Detect which cell encompasses the target text, then output its [x, y] center coordinate. 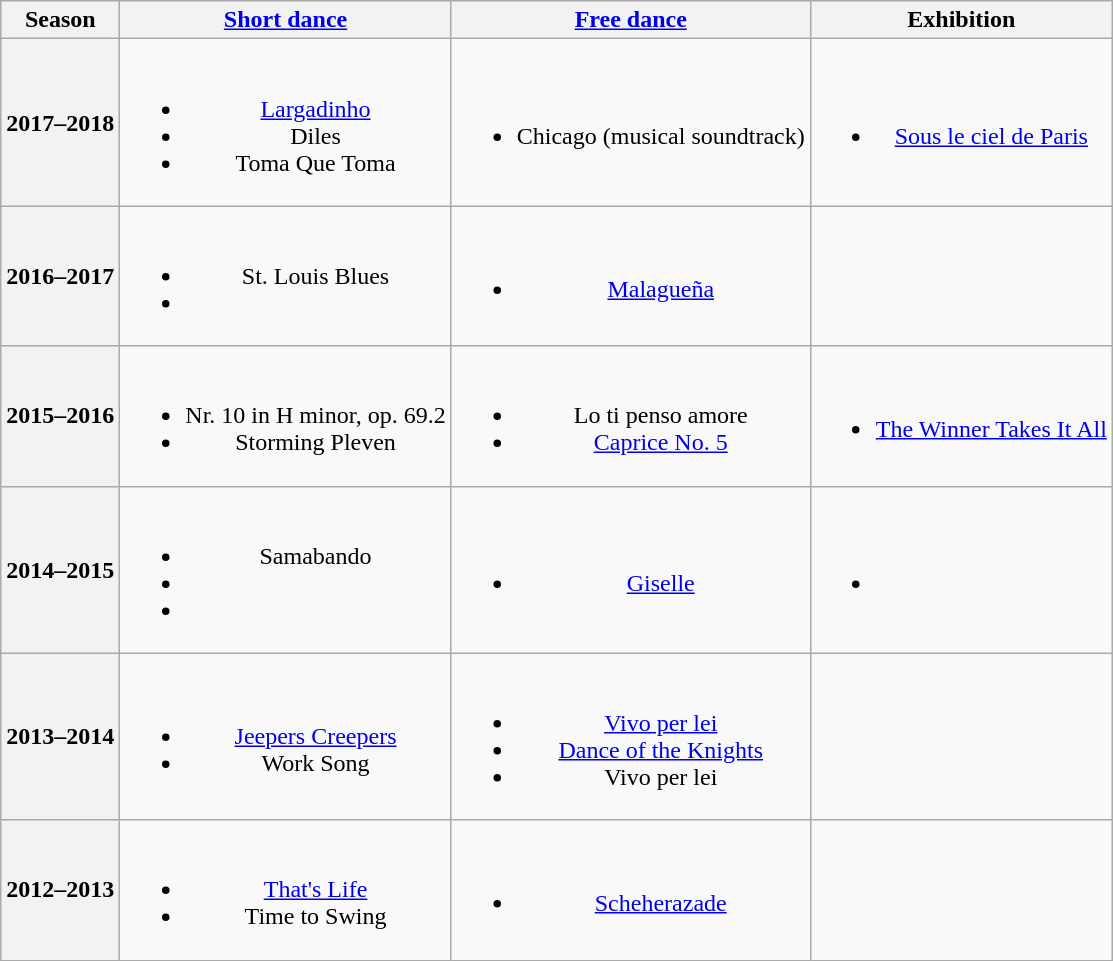
The Winner Takes It All [961, 416]
That's LifeTime to Swing [286, 890]
2014–2015 [60, 570]
Free dance [630, 20]
Vivo per lei Dance of the Knights Vivo per lei [630, 736]
Scheherazade [630, 890]
Exhibition [961, 20]
Season [60, 20]
Chicago (musical soundtrack) [630, 122]
2016–2017 [60, 276]
Sous le ciel de Paris [961, 122]
Lo ti penso amore Caprice No. 5 [630, 416]
Short dance [286, 20]
2015–2016 [60, 416]
Jeepers Creepers Work Song [286, 736]
St. Louis Blues [286, 276]
Samabando [286, 570]
2012–2013 [60, 890]
2013–2014 [60, 736]
Largadinho Diles Toma Que Toma [286, 122]
Malagueña [630, 276]
Nr. 10 in H minor, op. 69.2 Storming Pleven [286, 416]
2017–2018 [60, 122]
Giselle [630, 570]
